For the text-containing cell, return its midpoint in (x, y) coordinate format. 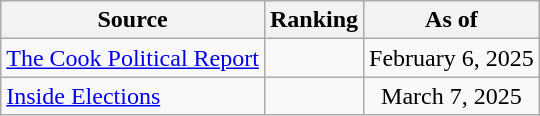
March 7, 2025 (452, 96)
As of (452, 20)
Ranking (314, 20)
The Cook Political Report (133, 58)
Inside Elections (133, 96)
February 6, 2025 (452, 58)
Source (133, 20)
